Return the (X, Y) coordinate for the center point of the cell that contains the specified text.  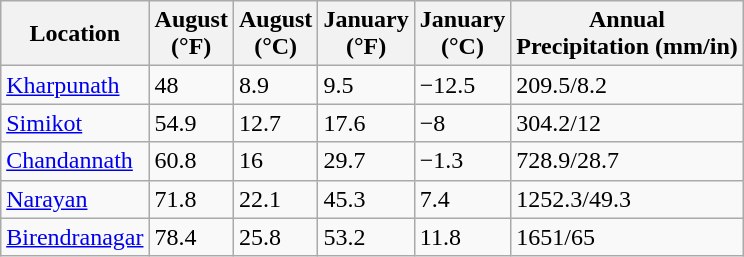
−1.3 (462, 161)
1252.3/49.3 (628, 199)
Birendranagar (75, 237)
12.7 (275, 123)
Kharpunath (75, 85)
−8 (462, 123)
January(°F) (366, 34)
Location (75, 34)
728.9/28.7 (628, 161)
29.7 (366, 161)
8.9 (275, 85)
7.4 (462, 199)
71.8 (191, 199)
304.2/12 (628, 123)
60.8 (191, 161)
January(°C) (462, 34)
Simikot (75, 123)
45.3 (366, 199)
22.1 (275, 199)
53.2 (366, 237)
16 (275, 161)
11.8 (462, 237)
17.6 (366, 123)
−12.5 (462, 85)
August(°F) (191, 34)
209.5/8.2 (628, 85)
48 (191, 85)
9.5 (366, 85)
AnnualPrecipitation (mm/in) (628, 34)
Narayan (75, 199)
1651/65 (628, 237)
Chandannath (75, 161)
78.4 (191, 237)
August(°C) (275, 34)
25.8 (275, 237)
54.9 (191, 123)
